Extract the [X, Y] coordinate from the center of the cell holding the provided text.  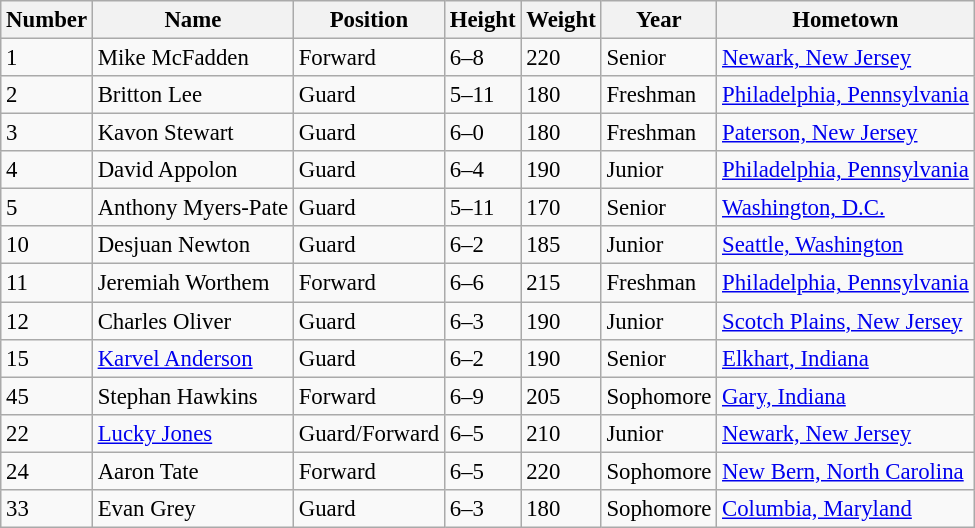
3 [47, 133]
2 [47, 95]
Lucky Jones [192, 433]
Jeremiah Worthem [192, 283]
David Appolon [192, 170]
Washington, D.C. [846, 208]
11 [47, 283]
5 [47, 208]
170 [561, 208]
Elkhart, Indiana [846, 358]
Kavon Stewart [192, 133]
205 [561, 396]
Height [482, 20]
45 [47, 396]
Hometown [846, 20]
Guard/Forward [368, 433]
6–0 [482, 133]
210 [561, 433]
22 [47, 433]
Anthony Myers-Pate [192, 208]
33 [47, 509]
Gary, Indiana [846, 396]
1 [47, 58]
Weight [561, 20]
New Bern, North Carolina [846, 471]
Number [47, 20]
6–8 [482, 58]
Seattle, Washington [846, 245]
6–4 [482, 170]
185 [561, 245]
Karvel Anderson [192, 358]
Stephan Hawkins [192, 396]
Aaron Tate [192, 471]
10 [47, 245]
Name [192, 20]
Scotch Plains, New Jersey [846, 321]
Paterson, New Jersey [846, 133]
Position [368, 20]
15 [47, 358]
Evan Grey [192, 509]
24 [47, 471]
Britton Lee [192, 95]
Year [659, 20]
Mike McFadden [192, 58]
6–9 [482, 396]
215 [561, 283]
Charles Oliver [192, 321]
12 [47, 321]
6–6 [482, 283]
Columbia, Maryland [846, 509]
Desjuan Newton [192, 245]
4 [47, 170]
